Output the [X, Y] coordinate of the center of the cell containing the given text.  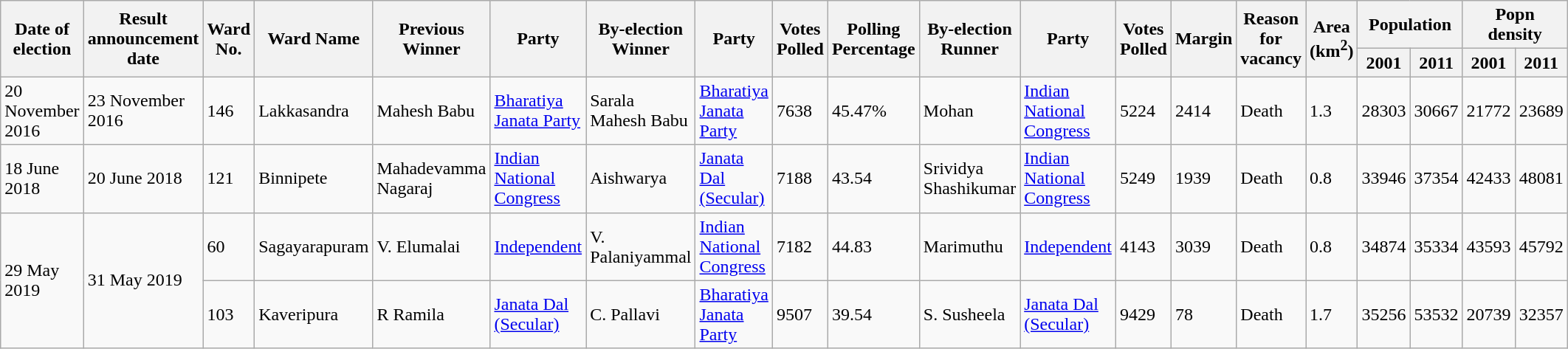
Area(km2) [1332, 38]
Mahesh Babu [431, 111]
Aishwarya [641, 179]
103 [229, 314]
Sagayarapuram [314, 246]
23689 [1541, 111]
29 May 2019 [42, 280]
21772 [1488, 111]
7188 [800, 179]
7182 [800, 246]
Popn density [1515, 25]
Margin [1203, 38]
121 [229, 179]
37354 [1437, 179]
1939 [1203, 179]
By-election Winner [641, 38]
60 [229, 246]
5224 [1143, 111]
43.54 [873, 179]
9429 [1143, 314]
Reason for vacancy [1271, 38]
2414 [1203, 111]
Lakkasandra [314, 111]
Binnipete [314, 179]
28303 [1383, 111]
31 May 2019 [143, 280]
Mahadevamma Nagaraj [431, 179]
S. Susheela [969, 314]
Result announcement date [143, 38]
Marimuthu [969, 246]
39.54 [873, 314]
R Ramila [431, 314]
9507 [800, 314]
Sarala Mahesh Babu [641, 111]
20 November 2016 [42, 111]
Srividya Shashikumar [969, 179]
V. Palaniyammal [641, 246]
45792 [1541, 246]
32357 [1541, 314]
146 [229, 111]
Ward Name [314, 38]
20 June 2018 [143, 179]
5249 [1143, 179]
23 November 2016 [143, 111]
35334 [1437, 246]
20739 [1488, 314]
4143 [1143, 246]
7638 [800, 111]
18 June 2018 [42, 179]
Polling Percentage [873, 38]
WardNo. [229, 38]
Kaveripura [314, 314]
78 [1203, 314]
34874 [1383, 246]
45.47% [873, 111]
Previous Winner [431, 38]
42433 [1488, 179]
3039 [1203, 246]
44.83 [873, 246]
V. Elumalai [431, 246]
Population [1410, 25]
Mohan [969, 111]
C. Pallavi [641, 314]
30667 [1437, 111]
43593 [1488, 246]
33946 [1383, 179]
1.3 [1332, 111]
By-election Runner [969, 38]
1.7 [1332, 314]
53532 [1437, 314]
35256 [1383, 314]
48081 [1541, 179]
Date of election [42, 38]
